For the text-containing cell, return its midpoint in (x, y) coordinate format. 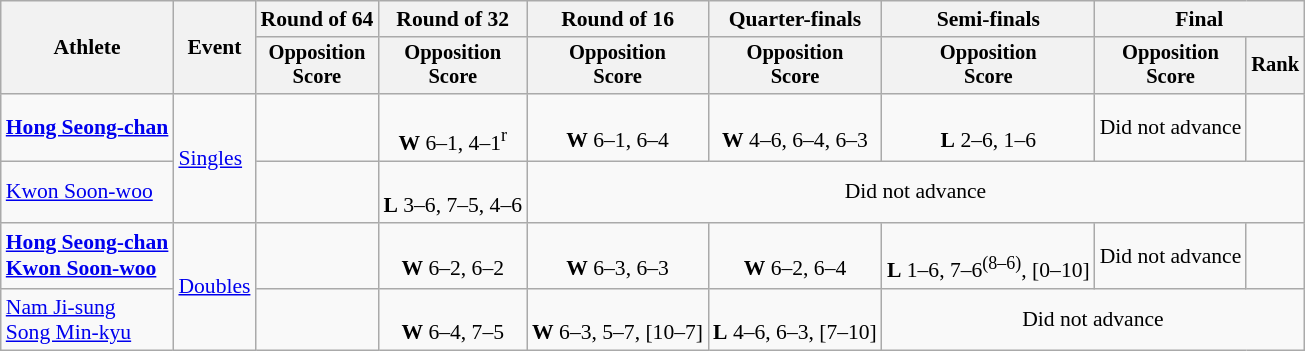
Singles (214, 158)
W 6–3, 5–7, [10–7] (618, 320)
W 6–1, 4–1r (452, 128)
Event (214, 48)
Quarter-finals (795, 19)
L 2–6, 1–6 (988, 128)
W 4–6, 6–4, 6–3 (795, 128)
W 6–4, 7–5 (452, 320)
W 6–2, 6–2 (452, 256)
Nam Ji-sungSong Min-kyu (88, 320)
Doubles (214, 286)
W 6–3, 6–3 (618, 256)
Hong Seong-chanKwon Soon-woo (88, 256)
L 4–6, 6–3, [7–10] (795, 320)
Hong Seong-chan (88, 128)
W 6–2, 6–4 (795, 256)
W 6–1, 6–4 (618, 128)
Rank (1275, 66)
Final (1200, 19)
Athlete (88, 48)
Semi-finals (988, 19)
L 1–6, 7–6(8–6), [0–10] (988, 256)
Round of 32 (452, 19)
Kwon Soon-woo (88, 192)
L 3–6, 7–5, 4–6 (452, 192)
Round of 64 (316, 19)
Round of 16 (618, 19)
